From the cell containing the given text, extract its center point as (x, y) coordinate. 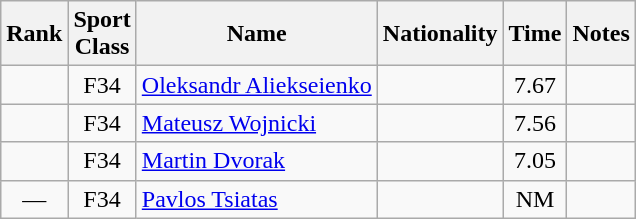
SportClass (102, 34)
Pavlos Tsiatas (256, 199)
Nationality (440, 34)
— (34, 199)
Mateusz Wojnicki (256, 123)
7.05 (535, 161)
Notes (601, 34)
NM (535, 199)
Oleksandr Aliekseienko (256, 85)
7.56 (535, 123)
Name (256, 34)
Time (535, 34)
7.67 (535, 85)
Martin Dvorak (256, 161)
Rank (34, 34)
